Locate the cell with the specified text and output its [x, y] center coordinate. 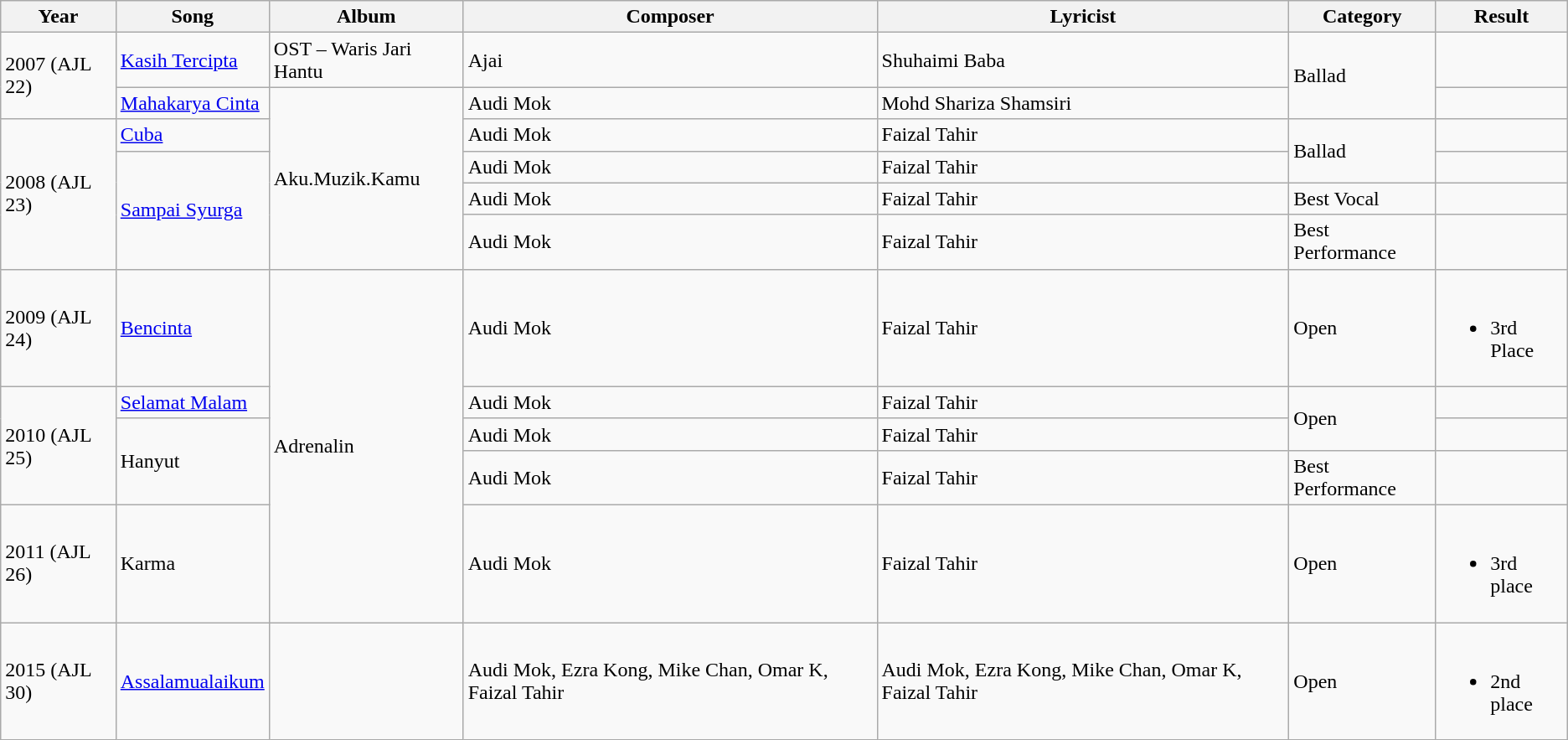
2nd place [1502, 680]
Aku.Muzik.Kamu [366, 178]
3rd place [1502, 563]
Shuhaimi Baba [1083, 60]
Bencinta [193, 328]
Adrenalin [366, 446]
2010 (AJL 25) [59, 446]
Assalamualaikum [193, 680]
Composer [670, 17]
Cuba [193, 135]
Selamat Malam [193, 402]
Karma [193, 563]
2015 (AJL 30) [59, 680]
Album [366, 17]
Song [193, 17]
2008 (AJL 23) [59, 194]
2009 (AJL 24) [59, 328]
2011 (AJL 26) [59, 563]
Hanyut [193, 461]
Category [1362, 17]
Mohd Shariza Shamsiri [1083, 103]
Mahakarya Cinta [193, 103]
3rd Place [1502, 328]
2007 (AJL 22) [59, 75]
OST – Waris Jari Hantu [366, 60]
Lyricist [1083, 17]
Sampai Syurga [193, 210]
Year [59, 17]
Best Vocal [1362, 199]
Result [1502, 17]
Kasih Tercipta [193, 60]
Ajai [670, 60]
